Determine the [x, y] coordinate at the center of the cell enclosing the given text.  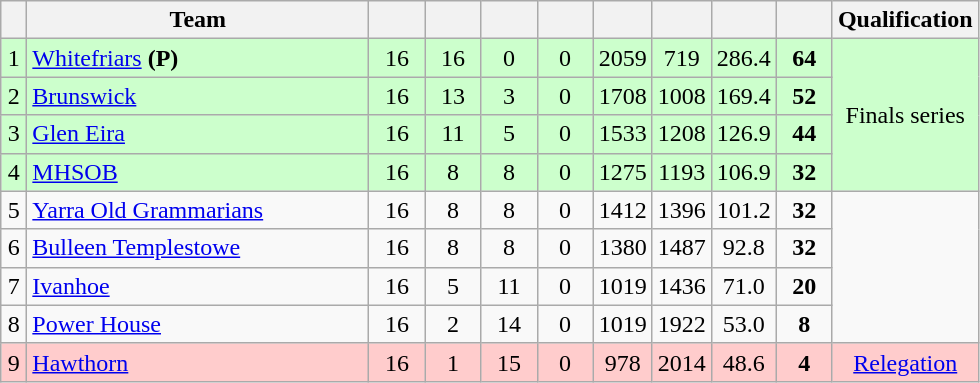
92.8 [744, 248]
1436 [682, 286]
126.9 [744, 134]
9 [14, 362]
6 [14, 248]
Finals series [905, 115]
15 [509, 362]
Relegation [905, 362]
Hawthorn [198, 362]
64 [804, 58]
2014 [682, 362]
978 [622, 362]
14 [509, 324]
1922 [682, 324]
44 [804, 134]
Power House [198, 324]
MHSOB [198, 172]
Glen Eira [198, 134]
1412 [622, 210]
Team [198, 20]
1380 [622, 248]
169.4 [744, 96]
7 [14, 286]
1275 [622, 172]
Whitefriars (P) [198, 58]
71.0 [744, 286]
Bulleen Templestowe [198, 248]
48.6 [744, 362]
101.2 [744, 210]
1487 [682, 248]
286.4 [744, 58]
1208 [682, 134]
13 [453, 96]
2059 [622, 58]
20 [804, 286]
106.9 [744, 172]
1396 [682, 210]
1708 [622, 96]
1008 [682, 96]
Brunswick [198, 96]
Qualification [905, 20]
53.0 [744, 324]
Ivanhoe [198, 286]
Yarra Old Grammarians [198, 210]
719 [682, 58]
1193 [682, 172]
52 [804, 96]
1533 [622, 134]
